Determine the [X, Y] coordinate at the center of the cell enclosing the given text.  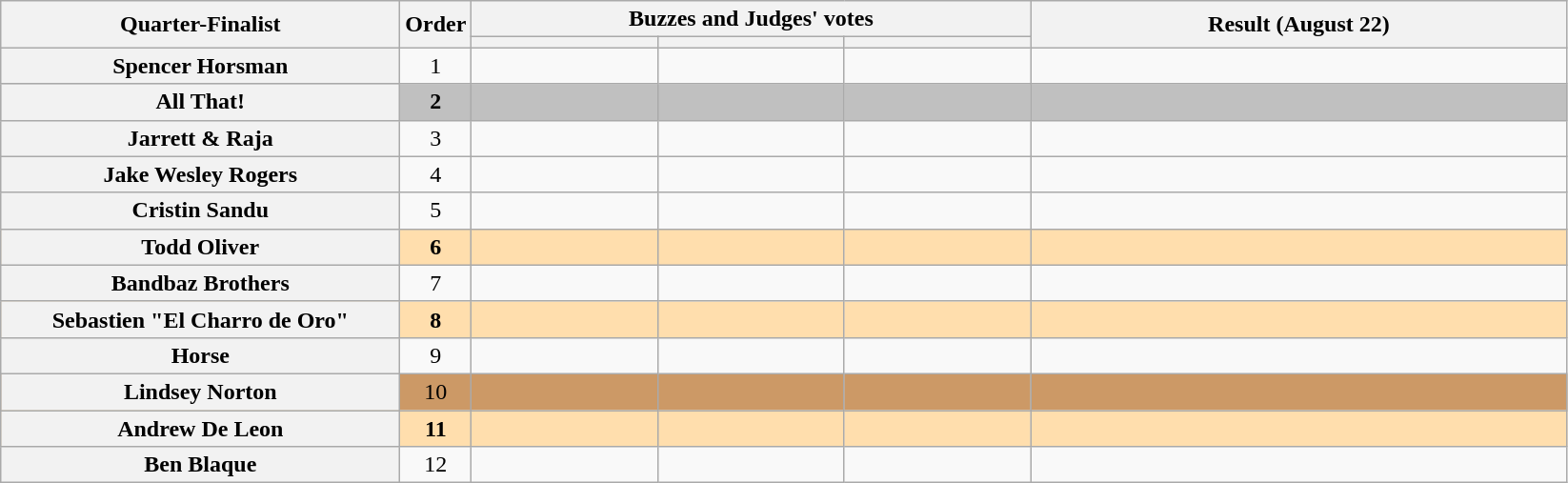
3 [436, 138]
4 [436, 174]
11 [436, 428]
Lindsey Norton [200, 392]
6 [436, 247]
Order [436, 25]
All That! [200, 102]
Sebastien "El Charro de Oro" [200, 319]
Andrew De Leon [200, 428]
1 [436, 66]
Buzzes and Judges' votes [751, 19]
8 [436, 319]
Jake Wesley Rogers [200, 174]
Bandbaz Brothers [200, 283]
7 [436, 283]
10 [436, 392]
9 [436, 355]
Jarrett & Raja [200, 138]
Cristin Sandu [200, 211]
12 [436, 465]
Quarter-Finalist [200, 25]
5 [436, 211]
2 [436, 102]
Ben Blaque [200, 465]
Horse [200, 355]
Todd Oliver [200, 247]
Spencer Horsman [200, 66]
Result (August 22) [1299, 25]
